Pinpoint the cell where the given text exists, returning its [X, Y] midpoint coordinate. 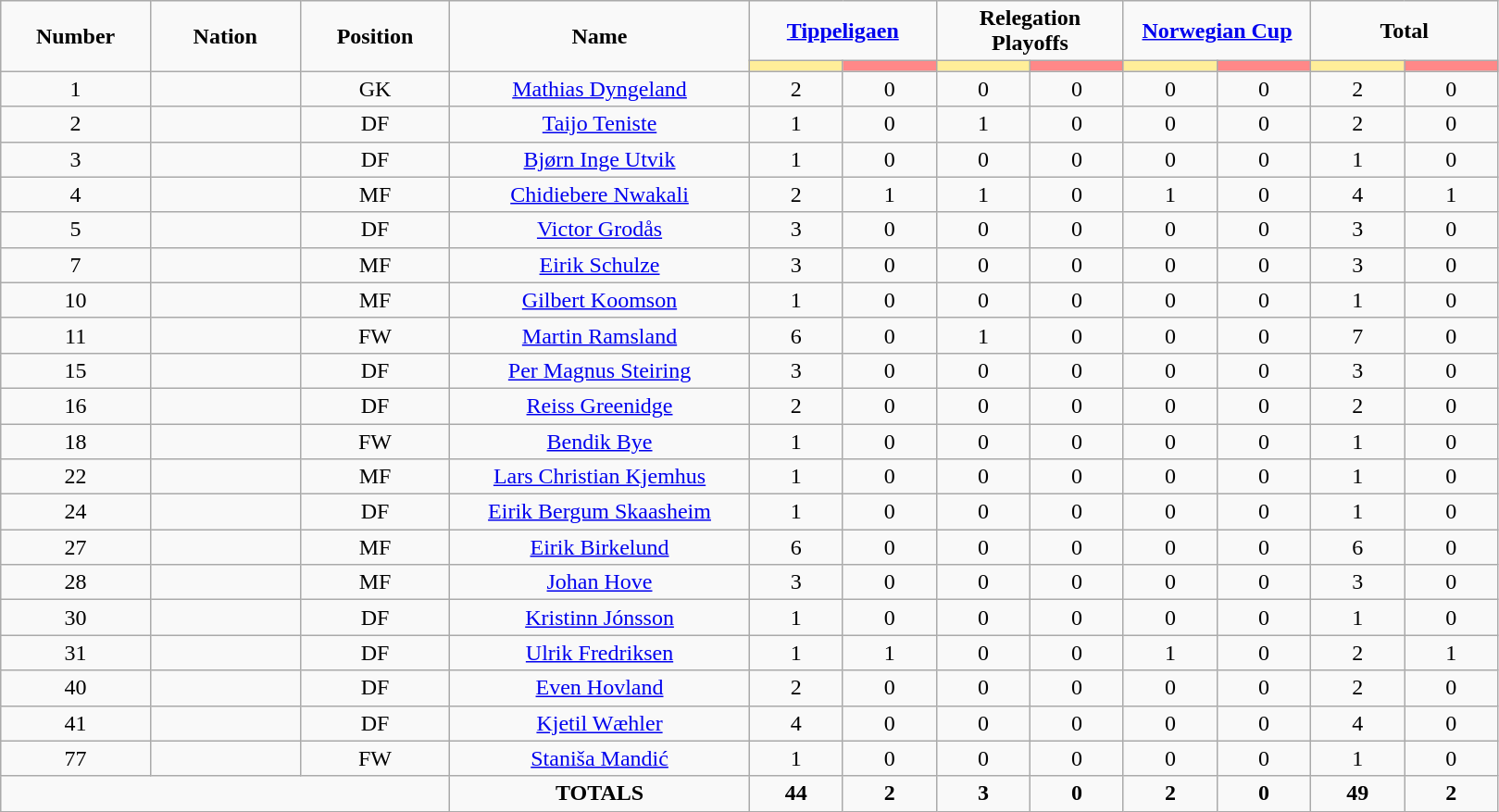
24 [76, 512]
Victor Grodås [600, 230]
41 [76, 723]
Nation [225, 36]
Bjørn Inge Utvik [600, 159]
22 [76, 477]
Number [76, 36]
Ulrik Fredriksen [600, 653]
15 [76, 370]
Staniša Mandić [600, 758]
30 [76, 618]
Gilbert Koomson [600, 300]
18 [76, 442]
Martin Ramsland [600, 335]
Even Hovland [600, 688]
16 [76, 406]
31 [76, 653]
27 [76, 547]
28 [76, 582]
40 [76, 688]
Kjetil Wæhler [600, 723]
Taijo Teniste [600, 124]
Chidiebere Nwakali [600, 194]
Norwegian Cup [1217, 31]
TOTALS [600, 793]
Reiss Greenidge [600, 406]
Lars Christian Kjemhus [600, 477]
49 [1357, 793]
Tippeligaen [843, 31]
44 [796, 793]
Total [1405, 31]
11 [76, 335]
10 [76, 300]
5 [76, 230]
GK [375, 89]
Relegation Playoffs [1030, 31]
Kristinn Jónsson [600, 618]
77 [76, 758]
Mathias Dyngeland [600, 89]
Bendik Bye [600, 442]
Eirik Bergum Skaasheim [600, 512]
Name [600, 36]
Position [375, 36]
Johan Hove [600, 582]
Per Magnus Steiring [600, 370]
Eirik Birkelund [600, 547]
Eirik Schulze [600, 265]
